Scan for the cell matching the given text and deliver its (x, y) coordinate at center. 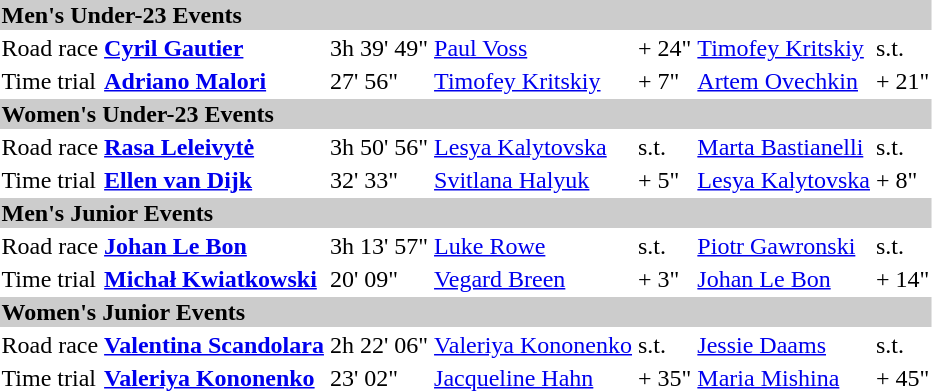
3h 39' 49" (378, 48)
Jessie Daams (784, 345)
+ 8" (902, 180)
Svitlana Halyuk (534, 180)
3h 13' 57" (378, 246)
+ 7" (665, 81)
27' 56" (378, 81)
Rasa Leleivytė (214, 147)
+ 14" (902, 279)
Men's Under-23 Events (466, 15)
Valeriya Kononenko (534, 345)
+ 3" (665, 279)
3h 50' 56" (378, 147)
+ 24" (665, 48)
20' 09" (378, 279)
+ 21" (902, 81)
32' 33" (378, 180)
2h 22' 06" (378, 345)
Paul Voss (534, 48)
Michał Kwiatkowski (214, 279)
Men's Junior Events (466, 213)
Piotr Gawronski (784, 246)
Adriano Malori (214, 81)
Ellen van Dijk (214, 180)
Cyril Gautier (214, 48)
Marta Bastianelli (784, 147)
Vegard Breen (534, 279)
Women's Under-23 Events (466, 114)
Luke Rowe (534, 246)
+ 5" (665, 180)
Women's Junior Events (466, 312)
Valentina Scandolara (214, 345)
Artem Ovechkin (784, 81)
